Identify which cell holds the provided text, then report its [x, y] central coordinate. 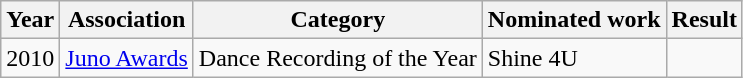
Category [338, 20]
Result [704, 20]
Juno Awards [127, 58]
2010 [30, 58]
Association [127, 20]
Dance Recording of the Year [338, 58]
Nominated work [574, 20]
Year [30, 20]
Shine 4U [574, 58]
